From the cell containing the given text, extract its center point as [x, y] coordinate. 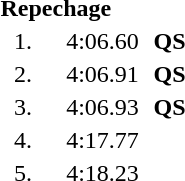
4:06.93 [102, 107]
4:17.77 [102, 140]
4:06.91 [102, 74]
4:06.60 [102, 41]
